From the cell containing the given text, extract its center point as (x, y) coordinate. 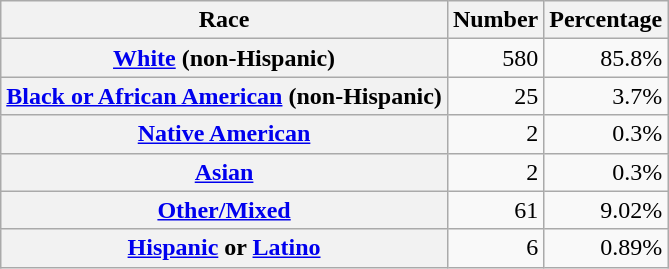
Hispanic or Latino (224, 248)
Black or African American (non-Hispanic) (224, 96)
Race (224, 20)
6 (495, 248)
Number (495, 20)
3.7% (606, 96)
85.8% (606, 58)
0.89% (606, 248)
61 (495, 210)
9.02% (606, 210)
580 (495, 58)
Asian (224, 172)
White (non-Hispanic) (224, 58)
Native American (224, 134)
25 (495, 96)
Percentage (606, 20)
Other/Mixed (224, 210)
